Locate the cell with the specified text and output its [X, Y] center coordinate. 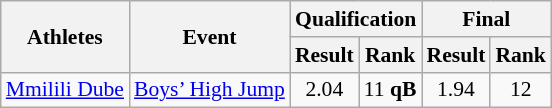
Athletes [65, 36]
Boys’ High Jump [210, 90]
Mmilili Dube [65, 90]
12 [520, 90]
11 qB [390, 90]
2.04 [324, 90]
Final [486, 19]
1.94 [456, 90]
Qualification [356, 19]
Event [210, 36]
